Return [X, Y] of the center of cell containing provided text 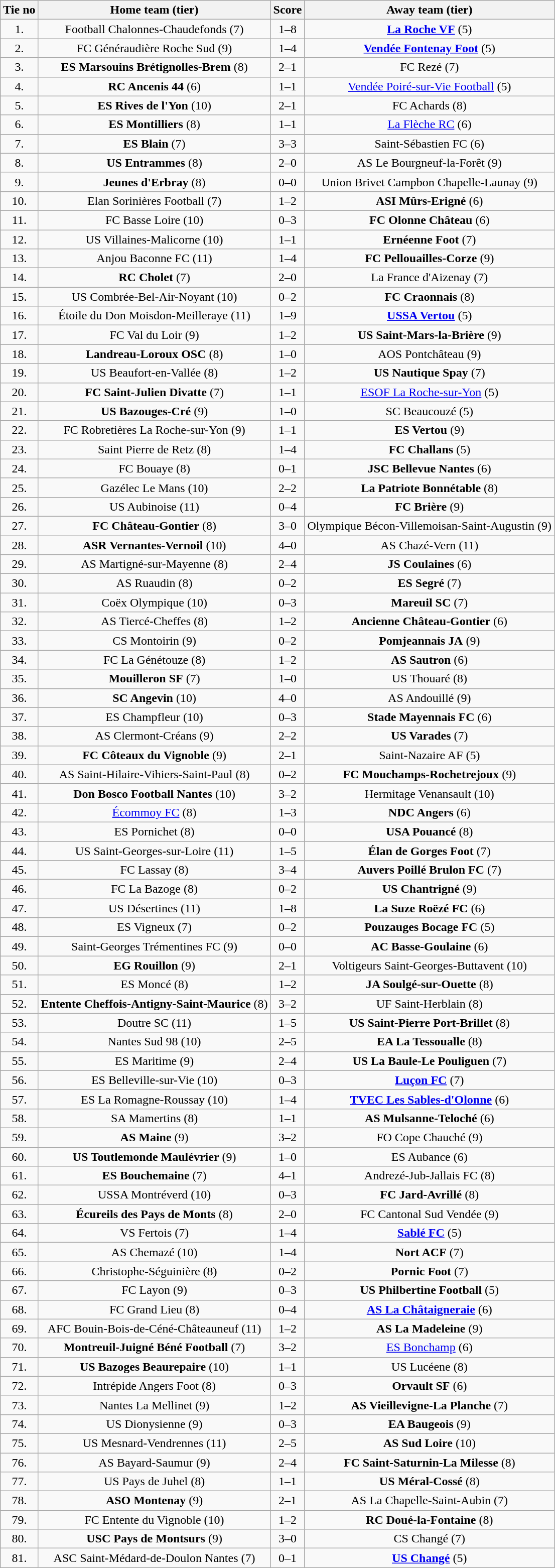
AS Maine (9) [155, 1137]
58. [19, 1118]
AS Tiercé-Cheffes (8) [155, 622]
Landreau-Loroux OSC (8) [155, 354]
4. [19, 86]
AS Chazé-Vern (11) [430, 545]
Saint Pierre de Retz (8) [155, 449]
ES Montilliers (8) [155, 125]
55. [19, 1061]
57. [19, 1099]
11. [19, 220]
US Thouaré (8) [430, 679]
Étoile du Don Moisdon-Meilleraye (11) [155, 316]
US Varades (7) [430, 736]
FC Olonne Château (6) [430, 220]
USA Pouancé (8) [430, 831]
Intrépide Angers Foot (8) [155, 1386]
3–3 [288, 144]
67. [19, 1290]
Tie no [19, 10]
34. [19, 660]
72. [19, 1386]
USSA Vertou (5) [430, 316]
FC Saint-Saturnin-La Milesse (8) [430, 1463]
40. [19, 774]
US Désertines (11) [155, 908]
AS Clermont-Créans (9) [155, 736]
65. [19, 1252]
50. [19, 966]
ES Segré (7) [430, 583]
AS Chemazé (10) [155, 1252]
AFC Bouin-Bois-de-Céné-Châteauneuf (11) [155, 1329]
56. [19, 1080]
US Beaufort-en-Vallée (8) [155, 373]
US Bazouges-Cré (9) [155, 411]
US Dionysienne (9) [155, 1424]
US Villaines-Malicorne (10) [155, 239]
Entente Cheffois-Antigny-Saint-Maurice (8) [155, 1004]
ASR Vernantes-Vernoil (10) [155, 545]
36. [19, 698]
AS Sautron (6) [430, 660]
4–1 [288, 1176]
FC Pellouailles-Corze (9) [430, 259]
38. [19, 736]
21. [19, 411]
FC Val du Loir (9) [155, 335]
ES Belleville-sur-Vie (10) [155, 1080]
FC Entente du Vignoble (10) [155, 1520]
16. [19, 316]
74. [19, 1424]
AS La Madeleine (9) [430, 1329]
29. [19, 564]
CS Montoirin (9) [155, 641]
6. [19, 125]
Nantes La Mellinet (9) [155, 1405]
Écommoy FC (8) [155, 812]
FO Cope Chauché (9) [430, 1137]
JS Coulaines (6) [430, 564]
US Entrammes (8) [155, 163]
62. [19, 1195]
US Pays de Juhel (8) [155, 1482]
30. [19, 583]
33. [19, 641]
61. [19, 1176]
La Flèche RC (6) [430, 125]
47. [19, 908]
FC Jard-Avrillé (8) [430, 1195]
Luçon FC (7) [430, 1080]
5. [19, 105]
25. [19, 488]
Christophe-Séguinière (8) [155, 1271]
Élan de Gorges Foot (7) [430, 851]
La France d'Aizenay (7) [430, 278]
Pornic Foot (7) [430, 1271]
19. [19, 373]
14. [19, 278]
US Lucéene (8) [430, 1367]
Home team (tier) [155, 10]
US Saint-Pierre Port-Brillet (8) [430, 1023]
La Suze Roëzé FC (6) [430, 908]
7. [19, 144]
ASC Saint-Médard-de-Doulon Nantes (7) [155, 1558]
Score [288, 10]
ES Maritime (9) [155, 1061]
AS Le Bourgneuf-la-Forêt (9) [430, 163]
52. [19, 1004]
ES Vertou (9) [430, 430]
32. [19, 622]
Saint-Sébastien FC (6) [430, 144]
FC La Bazoge (8) [155, 889]
70. [19, 1348]
CS Changé (7) [430, 1539]
USC Pays de Montsurs (9) [155, 1539]
Coëx Olympique (10) [155, 602]
US Toutlemonde Maulévrier (9) [155, 1156]
51. [19, 985]
FC Achards (8) [430, 105]
Doutre SC (11) [155, 1023]
RC Ancenis 44 (6) [155, 86]
23. [19, 449]
SC Beaucouzé (5) [430, 411]
31. [19, 602]
Saint-Nazaire AF (5) [430, 755]
43. [19, 831]
44. [19, 851]
US Aubinoise (11) [155, 507]
EA La Tessoualle (8) [430, 1042]
JA Soulgé-sur-Ouette (8) [430, 985]
12. [19, 239]
Saint-Georges Trémentines FC (9) [155, 946]
Football Chalonnes-Chaudefonds (7) [155, 29]
73. [19, 1405]
18. [19, 354]
FC Grand Lieu (8) [155, 1309]
AS La Châtaigneraie (6) [430, 1309]
ES Blain (7) [155, 144]
Union Brivet Campbon Chapelle-Launay (9) [430, 182]
TVEC Les Sables-d'Olonne (6) [430, 1099]
ES La Romagne-Roussay (10) [155, 1099]
Mareuil SC (7) [430, 602]
EG Rouillon (9) [155, 966]
68. [19, 1309]
FC Bouaye (8) [155, 468]
ASO Montenay (9) [155, 1501]
ES Bouchemaine (7) [155, 1176]
22. [19, 430]
Ernéenne Foot (7) [430, 239]
35. [19, 679]
Nantes Sud 98 (10) [155, 1042]
SC Angevin (10) [155, 698]
71. [19, 1367]
AS Mulsanne-Teloché (6) [430, 1118]
Anjou Baconne FC (11) [155, 259]
59. [19, 1137]
ES Pornichet (8) [155, 831]
28. [19, 545]
FC Saint-Julien Divatte (7) [155, 392]
JSC Bellevue Nantes (6) [430, 468]
FC Layon (9) [155, 1290]
FC Mouchamps-Rochetrejoux (9) [430, 774]
US Méral-Cossé (8) [430, 1482]
Ancienne Château-Gontier (6) [430, 622]
Écureils des Pays de Monts (8) [155, 1214]
8. [19, 163]
RC Doué-la-Fontaine (8) [430, 1520]
ES Marsouins Brétignolles-Brem (8) [155, 67]
37. [19, 717]
AS Sud Loire (10) [430, 1443]
3. [19, 67]
66. [19, 1271]
26. [19, 507]
53. [19, 1023]
13. [19, 259]
48. [19, 927]
NDC Angers (6) [430, 812]
42. [19, 812]
76. [19, 1463]
Auvers Poillé Brulon FC (7) [430, 870]
9. [19, 182]
Orvault SF (6) [430, 1386]
US Nautique Spay (7) [430, 373]
Stade Mayennais FC (6) [430, 717]
ES Rives de l'Yon (10) [155, 105]
63. [19, 1214]
Nort ACF (7) [430, 1252]
VS Fertois (7) [155, 1233]
La Roche VF (5) [430, 29]
FC Côteaux du Vignoble (9) [155, 755]
AS Andouillé (9) [430, 698]
Montreuil-Juigné Béné Football (7) [155, 1348]
45. [19, 870]
ESOF La Roche-sur-Yon (5) [430, 392]
FC Cantonal Sud Vendée (9) [430, 1214]
Don Bosco Football Nantes (10) [155, 793]
49. [19, 946]
FC Basse Loire (10) [155, 220]
ES Champfleur (10) [155, 717]
FC Brière (9) [430, 507]
81. [19, 1558]
46. [19, 889]
78. [19, 1501]
FC Lassay (8) [155, 870]
AS Bayard-Saumur (9) [155, 1463]
60. [19, 1156]
41. [19, 793]
Mouilleron SF (7) [155, 679]
FC Château-Gontier (8) [155, 526]
77. [19, 1482]
Andrezé-Jub-Jallais FC (8) [430, 1176]
US Mesnard-Vendrennes (11) [155, 1443]
24. [19, 468]
US Saint-Georges-sur-Loire (11) [155, 851]
15. [19, 297]
USSA Montréverd (10) [155, 1195]
69. [19, 1329]
FC Challans (5) [430, 449]
20. [19, 392]
ASI Mûrs-Erigné (6) [430, 201]
Voltigeurs Saint-Georges-Buttavent (10) [430, 966]
US Combrée-Bel-Air-Noyant (10) [155, 297]
AS Saint-Hilaire-Vihiers-Saint-Paul (8) [155, 774]
Pouzauges Bocage FC (5) [430, 927]
64. [19, 1233]
SA Mamertins (8) [155, 1118]
80. [19, 1539]
75. [19, 1443]
US Chantrigné (9) [430, 889]
AS Martigné-sur-Mayenne (8) [155, 564]
ES Bonchamp (6) [430, 1348]
US La Baule-Le Pouliguen (7) [430, 1061]
Olympique Bécon-Villemoisan-Saint-Augustin (9) [430, 526]
UF Saint-Herblain (8) [430, 1004]
Pomjeannais JA (9) [430, 641]
AS Vieillevigne-La Planche (7) [430, 1405]
ES Moncé (8) [155, 985]
FC Généraudière Roche Sud (9) [155, 48]
RC Cholet (7) [155, 278]
54. [19, 1042]
3–4 [288, 870]
Elan Sorinières Football (7) [155, 201]
ES Aubance (6) [430, 1156]
2. [19, 48]
US Bazoges Beaurepaire (10) [155, 1367]
ES Vigneux (7) [155, 927]
AS Ruaudin (8) [155, 583]
Vendée Poiré-sur-Vie Football (5) [430, 86]
Sablé FC (5) [430, 1233]
1. [19, 29]
AOS Pontchâteau (9) [430, 354]
17. [19, 335]
Away team (tier) [430, 10]
10. [19, 201]
Vendée Fontenay Foot (5) [430, 48]
EA Baugeois (9) [430, 1424]
US Saint-Mars-la-Brière (9) [430, 335]
US Philbertine Football (5) [430, 1290]
39. [19, 755]
FC La Génétouze (8) [155, 660]
AC Basse-Goulaine (6) [430, 946]
79. [19, 1520]
La Patriote Bonnétable (8) [430, 488]
AS La Chapelle-Saint-Aubin (7) [430, 1501]
FC Rezé (7) [430, 67]
FC Craonnais (8) [430, 297]
Jeunes d'Erbray (8) [155, 182]
1–3 [288, 812]
1–9 [288, 316]
Gazélec Le Mans (10) [155, 488]
FC Robretières La Roche-sur-Yon (9) [155, 430]
Hermitage Venansault (10) [430, 793]
27. [19, 526]
US Changé (5) [430, 1558]
